Return [X, Y] of the center of cell containing provided text 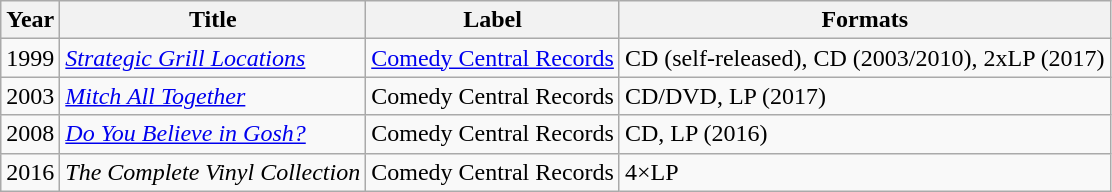
CD (self-released), CD (2003/2010), 2xLP (2017) [864, 58]
Strategic Grill Locations [213, 58]
1999 [30, 58]
Do You Believe in Gosh? [213, 134]
The Complete Vinyl Collection [213, 172]
4×LP [864, 172]
2003 [30, 96]
Year [30, 20]
Mitch All Together [213, 96]
2008 [30, 134]
Title [213, 20]
Label [493, 20]
CD/DVD, LP (2017) [864, 96]
CD, LP (2016) [864, 134]
2016 [30, 172]
Formats [864, 20]
